Determine the [x, y] coordinate at the center of the cell enclosing the given text.  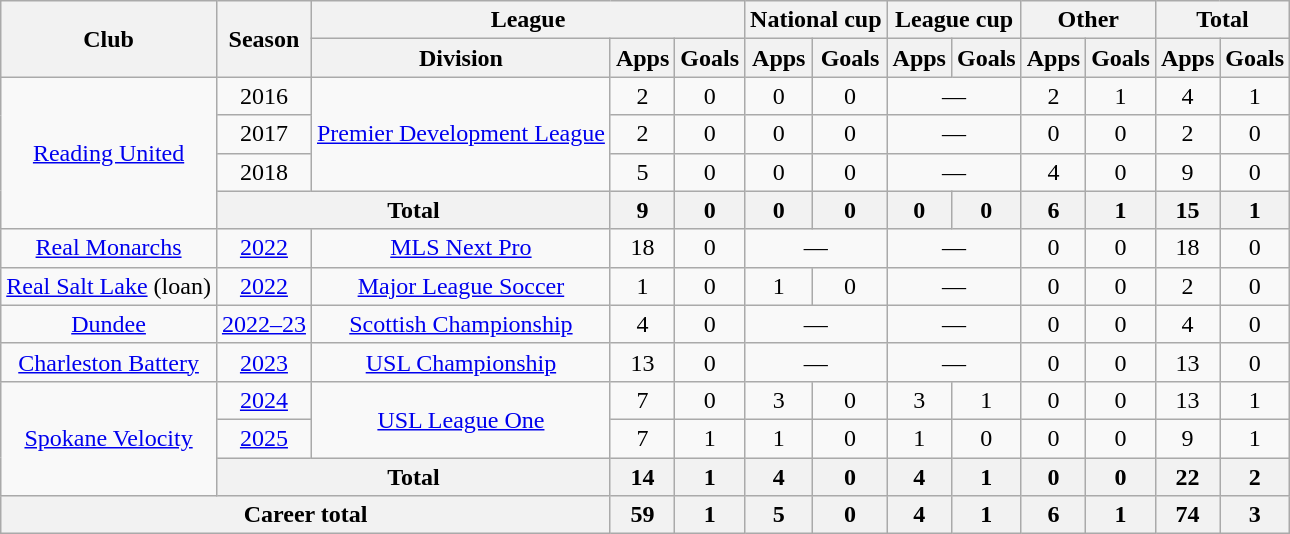
League cup [954, 20]
2023 [264, 362]
2017 [264, 134]
Reading United [109, 153]
Season [264, 39]
2016 [264, 96]
Major League Soccer [460, 286]
USL Championship [460, 362]
Scottish Championship [460, 324]
2018 [264, 172]
Dundee [109, 324]
Club [109, 39]
74 [1187, 515]
Spokane Velocity [109, 438]
Division [460, 58]
2022–23 [264, 324]
2025 [264, 438]
MLS Next Pro [460, 248]
League [528, 20]
15 [1187, 210]
USL League One [460, 419]
National cup [816, 20]
Charleston Battery [109, 362]
Real Salt Lake (loan) [109, 286]
Real Monarchs [109, 248]
22 [1187, 477]
2024 [264, 400]
Other [1088, 20]
Premier Development League [460, 134]
59 [642, 515]
14 [642, 477]
Career total [306, 515]
